Find where the given text appears and provide that cell's center as [x, y] coordinate. 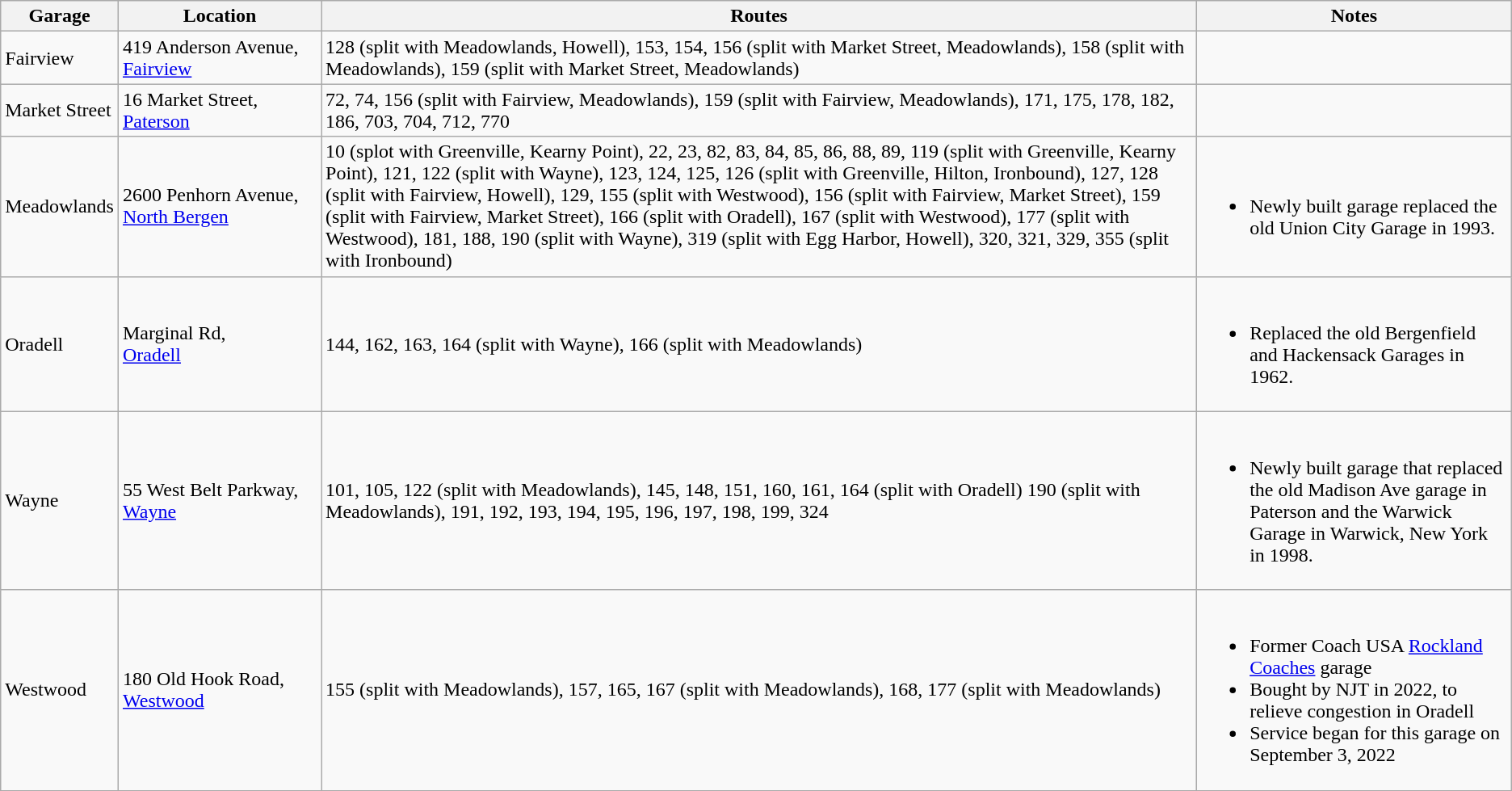
Garage [60, 16]
Routes [759, 16]
Replaced the old Bergenfield and Hackensack Garages in 1962. [1354, 344]
16 Market Street,Paterson [220, 110]
Notes [1354, 16]
Market Street [60, 110]
Wayne [60, 501]
Newly built garage replaced the old Union City Garage in 1993. [1354, 207]
55 West Belt Parkway,Wayne [220, 501]
Meadowlands [60, 207]
Newly built garage that replaced the old Madison Ave garage in Paterson and the Warwick Garage in Warwick, New York in 1998. [1354, 501]
72, 74, 156 (split with Fairview, Meadowlands), 159 (split with Fairview, Meadowlands), 171, 175, 178, 182, 186, 703, 704, 712, 770 [759, 110]
Westwood [60, 690]
Marginal Rd,Oradell [220, 344]
Location [220, 16]
180 Old Hook Road, Westwood [220, 690]
2600 Penhorn Avenue,North Bergen [220, 207]
155 (split with Meadowlands), 157, 165, 167 (split with Meadowlands), 168, 177 (split with Meadowlands) [759, 690]
419 Anderson Avenue,Fairview [220, 58]
Former Coach USA Rockland Coaches garageBought by NJT in 2022, to relieve congestion in OradellService began for this garage on September 3, 2022 [1354, 690]
Oradell [60, 344]
Fairview [60, 58]
144, 162, 163, 164 (split with Wayne), 166 (split with Meadowlands) [759, 344]
